Find where the given text appears and provide that cell's center as [X, Y] coordinate. 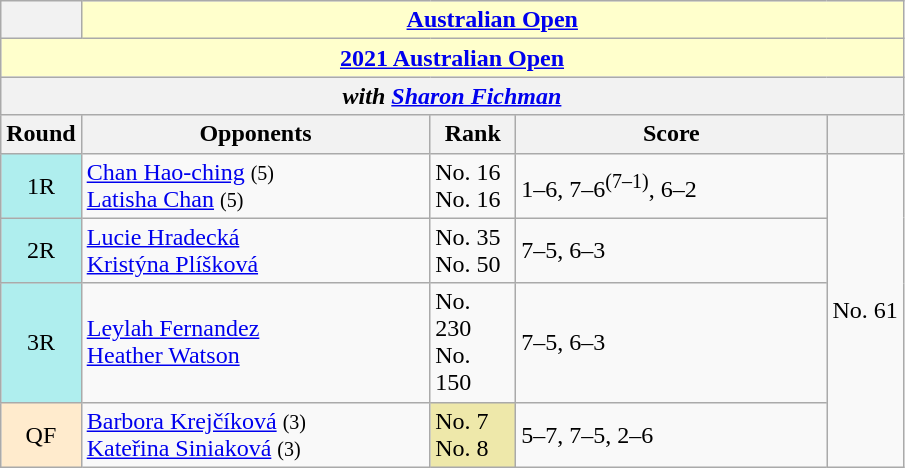
Leylah Fernandez Heather Watson [256, 342]
2R [41, 250]
Opponents [256, 134]
No. 7No. 8 [473, 434]
5–7, 7–5, 2–6 [672, 434]
No. 230No. 150 [473, 342]
Round [41, 134]
QF [41, 434]
1–6, 7–6(7–1), 6–2 [672, 186]
Rank [473, 134]
3R [41, 342]
Score [672, 134]
with Sharon Fichman [452, 96]
No. 16No. 16 [473, 186]
Barbora Krejčíková (3) Kateřina Siniaková (3) [256, 434]
2021 Australian Open [452, 58]
Chan Hao-ching (5) Latisha Chan (5) [256, 186]
No. 61 [865, 310]
1R [41, 186]
No. 35No. 50 [473, 250]
Australian Open [492, 20]
Lucie Hradecká Kristýna Plíšková [256, 250]
